For the text-containing cell, return its midpoint in (X, Y) coordinate format. 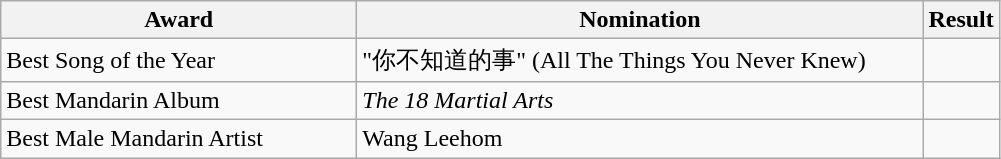
Nomination (640, 20)
Best Song of the Year (179, 60)
Best Mandarin Album (179, 100)
Best Male Mandarin Artist (179, 138)
Award (179, 20)
Wang Leehom (640, 138)
Result (961, 20)
"你不知道的事" (All The Things You Never Knew) (640, 60)
The 18 Martial Arts (640, 100)
